Identify which cell holds the provided text, then report its (X, Y) central coordinate. 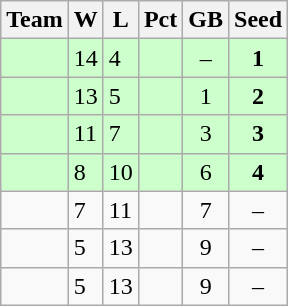
Team (35, 20)
8 (86, 172)
Seed (258, 20)
10 (120, 172)
GB (206, 20)
14 (86, 58)
W (86, 20)
L (120, 20)
Pct (160, 20)
2 (258, 96)
6 (206, 172)
